Pinpoint the cell where the given text exists, returning its [X, Y] midpoint coordinate. 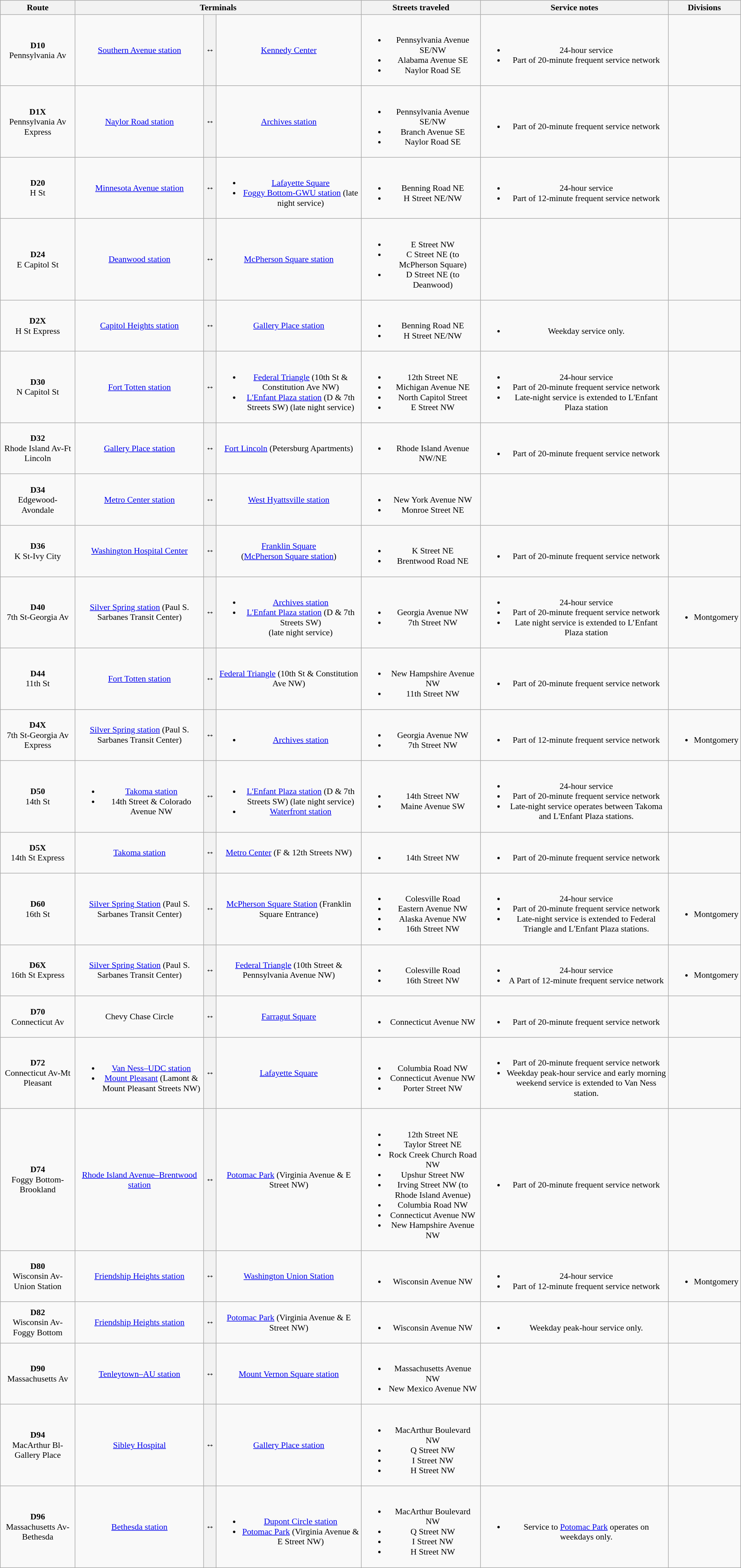
Federal Triangle (10th St & Constitution Ave NW)L'Enfant Plaza station (D & 7th Streets SW) (late night service) [288, 387]
Part of 20-minute frequent service networkWeekday peak-hour service and early morning weekend service is extended to Van Ness station. [575, 1073]
D82Wisconsin Av-Foggy Bottom [38, 1323]
D74Foggy Bottom-Brookland [38, 1180]
D10Pennsylvania Av [38, 51]
24-hour servicePart of 20-minute frequent service networkLate-night service operates between Takoma and L'Enfant Plaza stations. [575, 796]
D34Edgewood-Avondale [38, 500]
Chevy Chase Circle [140, 1017]
Takoma station14th Street & Colorado Avenue NW [140, 796]
Weekday service only. [575, 326]
Service to Potomac Park operates on weekdays only. [575, 1527]
Sibley Hospital [140, 1445]
24-hour serviceA Part of 12-minute frequent service network [575, 971]
Colesville Road16th Street NW [421, 971]
14th Street NW [421, 853]
D24E Capitol St [38, 260]
D2XH St Express [38, 326]
Farragut Square [288, 1017]
Federal Triangle (10th Street & Pennsylvania Avenue NW) [288, 971]
Colesville RoadEastern Avenue NWAlaska Avenue NW16th Street NW [421, 909]
Washington Union Station [288, 1276]
Mount Vernon Square station [288, 1374]
Fort Lincoln (Petersburg Apartments) [288, 449]
Terminals [218, 8]
D5014th St [38, 796]
New York Avenue NWMonroe Street NE [421, 500]
D5X14th St Express [38, 853]
Lafayette SquareFoggy Bottom-GWU station (late night service) [288, 188]
Kennedy Center [288, 51]
Streets traveled [421, 8]
24-hour servicePart of 20-minute frequent service networkLate-night service is extended to L'Enfant Plaza station [575, 387]
D6X16th St Express [38, 971]
D80Wisconsin Av-Union Station [38, 1276]
D4411th St [38, 679]
Van Ness–UDC stationMount Pleasant (Lamont & Mount Pleasant Streets NW) [140, 1073]
K Street NEBrentwood Road NE [421, 551]
New Hampshire Avenue NW11th Street NW [421, 679]
Divisions [704, 8]
Washington Hospital Center [140, 551]
24-hour servicePart of 20-minute frequent service network [575, 51]
D96Massachusetts Av-Bethesda [38, 1527]
Archives stationL'Enfant Plaza station (D & 7th Streets SW)(late night service) [288, 612]
Metro Center station [140, 500]
Takoma station [140, 853]
D20H St [38, 188]
L'Enfant Plaza station (D & 7th Streets SW) (late night service)Waterfront station [288, 796]
Lafayette Square [288, 1073]
D90Massachusetts Av [38, 1374]
West Hyattsville station [288, 500]
Rhode Island Avenue NW/NE [421, 449]
D36K St-Ivy City [38, 551]
Massachusetts Avenue NWNew Mexico Avenue NW [421, 1374]
24-hour servicePart of 20-minute frequent service networkLate-night service is extended to Federal Triangle and L'Enfant Plaza stations. [575, 909]
D1XPennsylvania Av Express [38, 122]
Naylor Road station [140, 122]
Pennsylvania Avenue SE/NWBranch Avenue SENaylor Road SE [421, 122]
Service notes [575, 8]
Pennsylvania Avenue SE/NWAlabama Avenue SENaylor Road SE [421, 51]
D72Connecticut Av-Mt Pleasant [38, 1073]
McPherson Square station [288, 260]
Bethesda station [140, 1527]
Weekday peak-hour service only. [575, 1323]
D70Connecticut Av [38, 1017]
Capitol Heights station [140, 326]
Dupont Circle stationPotomac Park (Virginia Avenue & E Street NW) [288, 1527]
Part of 12-minute frequent service network [575, 735]
Metro Center (F & 12th Streets NW) [288, 853]
D4X7th St-Georgia Av Express [38, 735]
D32Rhode Island Av-Ft Lincoln [38, 449]
Southern Avenue station [140, 51]
24-hour servicePart of 20-minute frequent service networkLate night service is extended to L’Enfant Plaza station [575, 612]
Rhode Island Avenue–Brentwood station [140, 1180]
D6016th St [38, 909]
Route [38, 8]
Minnesota Avenue station [140, 188]
14th Street NWMaine Avenue SW [421, 796]
E Street NWC Street NE (to McPherson Square)D Street NE (to Deanwood) [421, 260]
Columbia Road NWConnecticut Avenue NWPorter Street NW [421, 1073]
Franklin Square(McPherson Square station) [288, 551]
D94MacArthur Bl-Gallery Place [38, 1445]
Deanwood station [140, 260]
McPherson Square Station (Franklin Square Entrance) [288, 909]
Federal Triangle (10th St & Constitution Ave NW) [288, 679]
12th Street NEMichigan Avenue NENorth Capitol StreetE Street NW [421, 387]
Connecticut Avenue NW [421, 1017]
Tenleytown–AU station [140, 1374]
D407th St-Georgia Av [38, 612]
D30N Capitol St [38, 387]
